Find where the given text appears and provide that cell's center as (X, Y) coordinate. 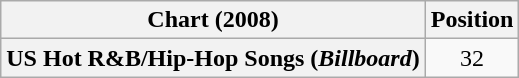
32 (472, 58)
Position (472, 20)
US Hot R&B/Hip-Hop Songs (Billboard) (213, 58)
Chart (2008) (213, 20)
